Provide the (x, y) coordinate of the cell's center where the given text is located.  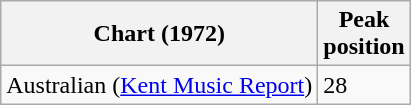
Peakposition (364, 34)
28 (364, 85)
Chart (1972) (160, 34)
Australian (Kent Music Report) (160, 85)
